Scan for the cell matching the given text and deliver its [X, Y] coordinate at center. 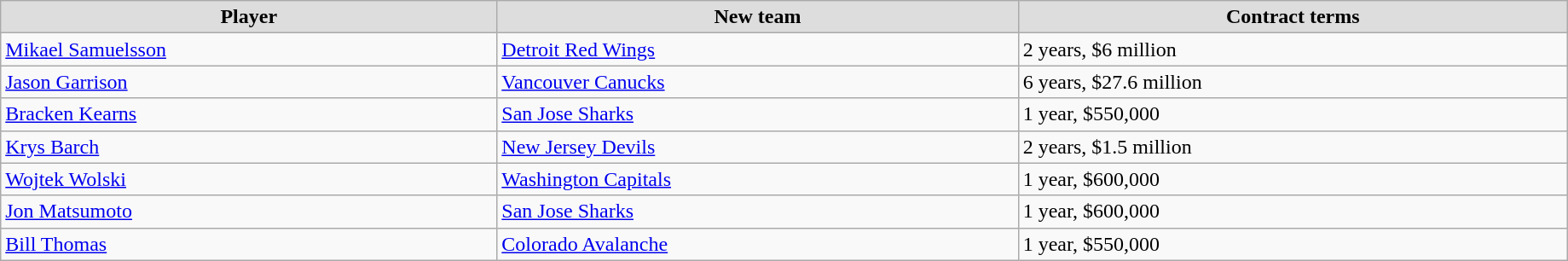
Jason Garrison [249, 82]
Bill Thomas [249, 244]
6 years, $27.6 million [1293, 82]
Mikael Samuelsson [249, 49]
Krys Barch [249, 147]
Jon Matsumoto [249, 212]
Contract terms [1293, 17]
Bracken Kearns [249, 114]
Player [249, 17]
2 years, $6 million [1293, 49]
2 years, $1.5 million [1293, 147]
New team [757, 17]
Detroit Red Wings [757, 49]
Vancouver Canucks [757, 82]
Wojtek Wolski [249, 179]
Colorado Avalanche [757, 244]
Washington Capitals [757, 179]
New Jersey Devils [757, 147]
